For the text-containing cell, return its midpoint in (x, y) coordinate format. 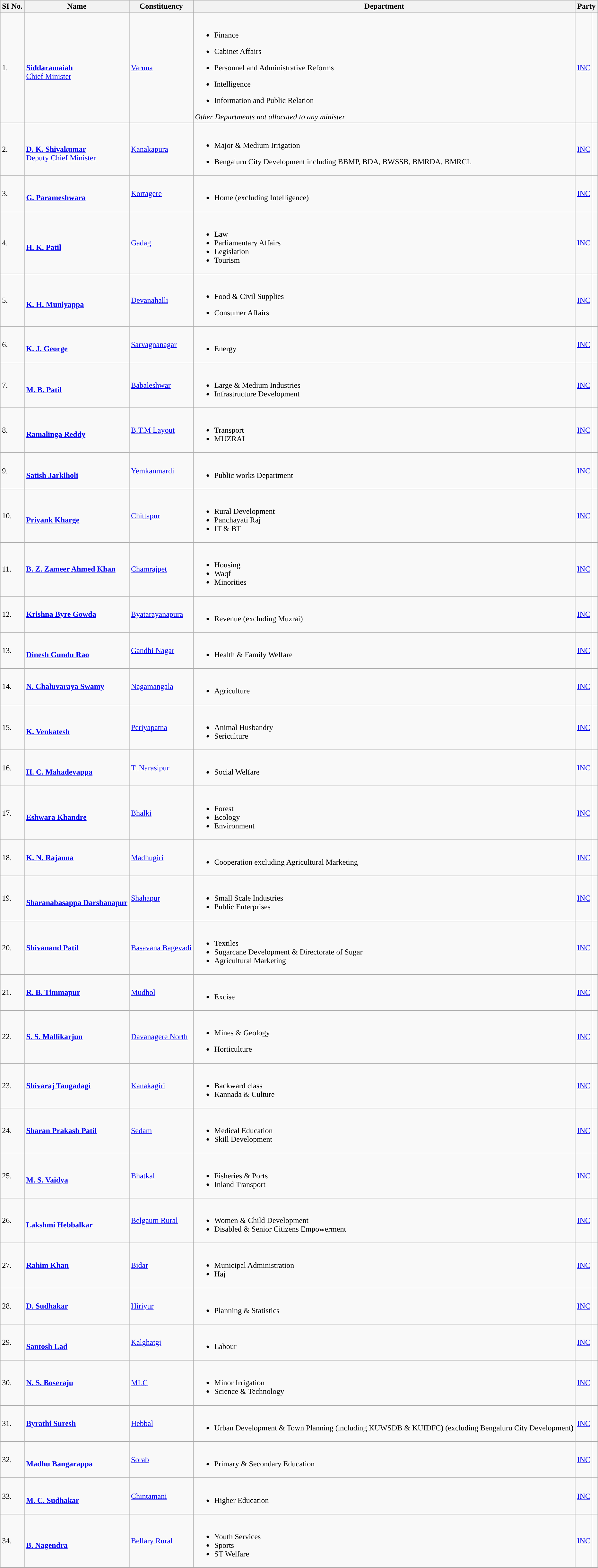
Basavana Bagevadi (161, 947)
Women & Child DevelopmentDisabled & Senior Citizens Empowerment (384, 1220)
Chintamani (161, 1496)
Satish Jarkiholi (77, 471)
Agriculture (384, 687)
33. (12, 1496)
Department (384, 6)
Byrathi Suresh (77, 1423)
H. K. Patil (77, 243)
N. S. Boseraju (77, 1383)
Cooperation excluding Agricultural Marketing (384, 858)
5. (12, 300)
K. N. Rajanna (77, 858)
Energy (384, 344)
D. Sudhakar (77, 1306)
Youth ServicesSportsST Welfare (384, 1541)
H. C. Mahadevappa (77, 768)
25. (12, 1175)
K. H. Muniyappa (77, 300)
Periyapatna (161, 727)
M. S. Vaidya (77, 1175)
22. (12, 1037)
B. Z. Zameer Ahmed Khan (77, 569)
20. (12, 947)
Krishna Byre Gowda (77, 614)
Constituency (161, 6)
Municipal AdministrationHaj (384, 1265)
Small Scale IndustriesPublic Enterprises (384, 898)
Higher Education (384, 1496)
Revenue (excluding Muzrai) (384, 614)
G. Parameshwara (77, 194)
Madhugiri (161, 858)
B. Nagendra (77, 1541)
LawParliamentary AffairsLegislationTourism (384, 243)
TextilesSugarcane Development & Directorate of SugarAgricultural Marketing (384, 947)
17. (12, 813)
Sedam (161, 1131)
27. (12, 1265)
Kortagere (161, 194)
Hiriyur (161, 1306)
Nagamangala (161, 687)
Party (586, 6)
8. (12, 430)
Major & Medium IrrigationBengaluru City Development including BBMP, BDA, BWSSB, BMRDA, BMRCL (384, 149)
Fisheries & PortsInland Transport (384, 1175)
Madhu Bangarappa (77, 1460)
Babaleshwar (161, 385)
Kanakapura (161, 149)
Excise (384, 992)
Chittapur (161, 516)
23. (12, 1086)
10. (12, 516)
Kalghatgi (161, 1343)
30. (12, 1383)
1. (12, 68)
Home (excluding Intelligence) (384, 194)
26. (12, 1220)
Lakshmi Hebbalkar (77, 1220)
16. (12, 768)
Sarvagnanagar (161, 344)
Hebbal (161, 1423)
Bidar (161, 1265)
Eshwara Khandre (77, 813)
Medical EducationSkill Development (384, 1131)
Bhalki (161, 813)
18. (12, 858)
Social Welfare (384, 768)
SiddaramaiahChief Minister (77, 68)
Large & Medium IndustriesInfrastructure Development (384, 385)
Animal HusbandrySericulture (384, 727)
B.T.M Layout (161, 430)
Primary & Secondary Education (384, 1460)
Ramalinga Reddy (77, 430)
Davanagere North (161, 1037)
Gadag (161, 243)
29. (12, 1343)
21. (12, 992)
SI No. (12, 6)
D. K. ShivakumarDeputy Chief Minister (77, 149)
12. (12, 614)
Public works Department (384, 471)
Labour (384, 1343)
6. (12, 344)
31. (12, 1423)
TransportMUZRAI (384, 430)
Dinesh Gundu Rao (77, 650)
Shahapur (161, 898)
Varuna (161, 68)
Planning & Statistics (384, 1306)
13. (12, 650)
28. (12, 1306)
14. (12, 687)
Mines & GeologyHorticulture (384, 1037)
Sorab (161, 1460)
15. (12, 727)
R. B. Timmapur (77, 992)
7. (12, 385)
34. (12, 1541)
N. Chaluvaraya Swamy (77, 687)
Kanakagiri (161, 1086)
FinanceCabinet AffairsPersonnel and Administrative ReformsIntelligenceInformation and Public RelationOther Departments not allocated to any minister (384, 68)
Urban Development & Town Planning (including KUWSDB & KUIDFC) (excluding Bengaluru City Development) (384, 1423)
Minor IrrigationScience & Technology (384, 1383)
Sharanabasappa Darshanapur (77, 898)
T. Narasipur (161, 768)
9. (12, 471)
Health & Family Welfare (384, 650)
Bellary Rural (161, 1541)
Bhatkal (161, 1175)
32. (12, 1460)
Chamrajpet (161, 569)
Gandhi Nagar (161, 650)
K. J. George (77, 344)
Rahim Khan (77, 1265)
24. (12, 1131)
Devanahalli (161, 300)
M. B. Patil (77, 385)
MLC (161, 1383)
2. (12, 149)
Name (77, 6)
3. (12, 194)
Santosh Lad (77, 1343)
Priyank Kharge (77, 516)
Shivaraj Tangadagi (77, 1086)
K. Venkatesh (77, 727)
Byatarayanapura (161, 614)
M. C. Sudhakar (77, 1496)
Shivanand Patil (77, 947)
ForestEcologyEnvironment (384, 813)
Rural DevelopmentPanchayati RajIT & BT (384, 516)
19. (12, 898)
Backward classKannada & Culture (384, 1086)
Belgaum Rural (161, 1220)
Yemkanmardi (161, 471)
Food & Civil SuppliesConsumer Affairs (384, 300)
S. S. Mallikarjun (77, 1037)
11. (12, 569)
Sharan Prakash Patil (77, 1131)
4. (12, 243)
Mudhol (161, 992)
HousingWaqfMinorities (384, 569)
